Detect which cell encompasses the target text, then output its [x, y] center coordinate. 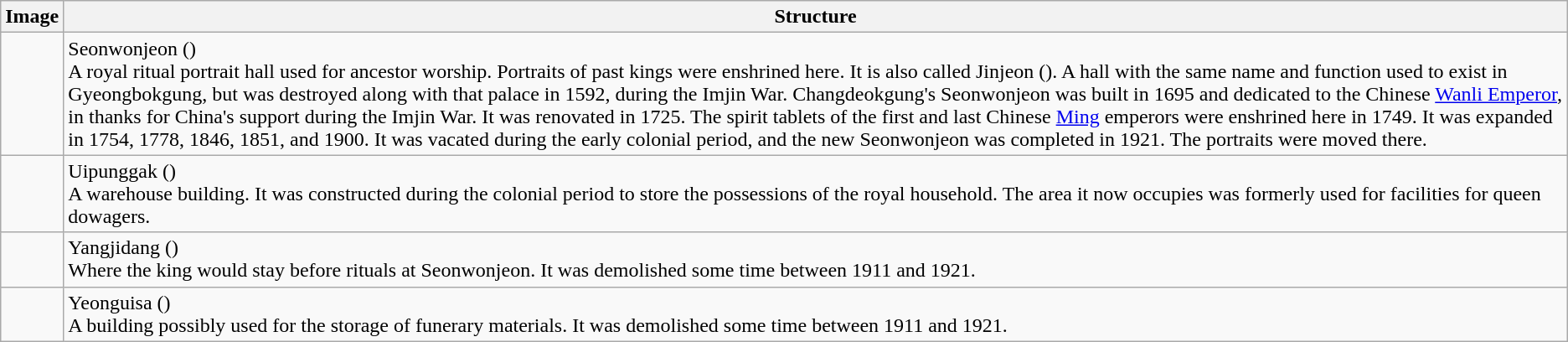
Image [32, 17]
Yangjidang ()Where the king would stay before rituals at Seonwonjeon. It was demolished some time between 1911 and 1921. [816, 260]
Yeonguisa ()A building possibly used for the storage of funerary materials. It was demolished some time between 1911 and 1921. [816, 313]
Structure [816, 17]
